Identify which cell holds the provided text, then report its (X, Y) central coordinate. 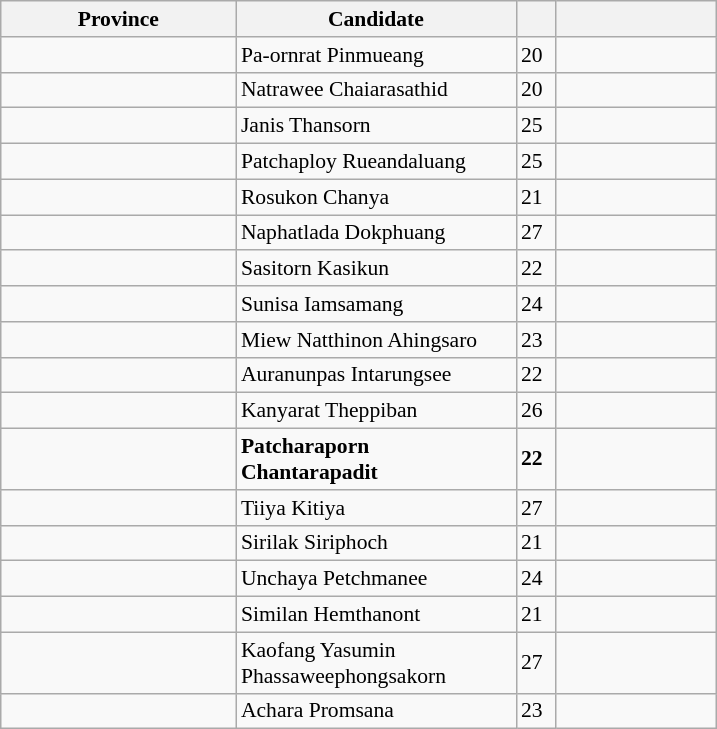
Naphatlada Dokphuang (376, 233)
Rosukon Chanya (376, 197)
Province (118, 19)
Natrawee Chaiarasathid (376, 90)
Sasitorn Kasikun (376, 269)
Patchaploy Rueandaluang (376, 162)
Similan Hemthanont (376, 615)
Miew Natthinon Ahingsaro (376, 340)
Candidate (376, 19)
Auranunpas Intarungsee (376, 375)
Unchaya Petchmanee (376, 579)
Patcharaporn Chantarapadit (376, 460)
Janis Thansorn (376, 126)
Pa-ornrat Pinmueang (376, 55)
Sunisa Iamsamang (376, 304)
Tiiya Kitiya (376, 508)
Kanyarat Theppiban (376, 411)
Achara Promsana (376, 711)
Kaofang Yasumin Phassaweephongsakorn (376, 662)
Sirilak Siriphoch (376, 543)
26 (536, 411)
